Identify which cell holds the provided text, then report its [X, Y] central coordinate. 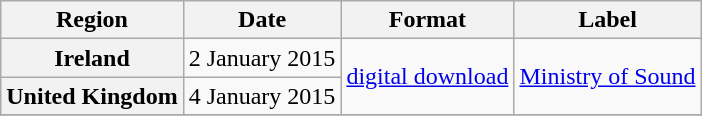
Format [428, 20]
Region [92, 20]
Label [608, 20]
United Kingdom [92, 96]
digital download [428, 77]
4 January 2015 [262, 96]
2 January 2015 [262, 58]
Ireland [92, 58]
Date [262, 20]
Ministry of Sound [608, 77]
